Return (X, Y) of the center of cell containing provided text 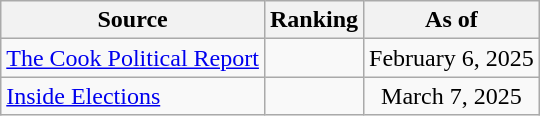
March 7, 2025 (452, 96)
Ranking (314, 20)
Inside Elections (133, 96)
February 6, 2025 (452, 58)
As of (452, 20)
Source (133, 20)
The Cook Political Report (133, 58)
